Capture the cell that displays the provided text and extract its (x, y) central coordinate. 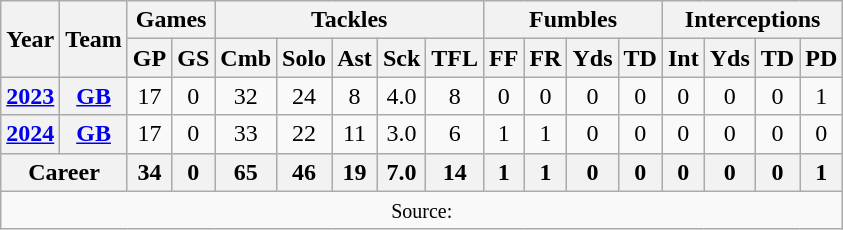
34 (149, 172)
Interceptions (752, 20)
Team (94, 39)
FR (546, 58)
2024 (30, 134)
Ast (355, 58)
PD (822, 58)
4.0 (401, 96)
46 (304, 172)
11 (355, 134)
Career (64, 172)
2023 (30, 96)
Year (30, 39)
Sck (401, 58)
24 (304, 96)
19 (355, 172)
Source: (422, 210)
6 (455, 134)
TFL (455, 58)
FF (504, 58)
33 (246, 134)
Cmb (246, 58)
GP (149, 58)
Games (170, 20)
7.0 (401, 172)
3.0 (401, 134)
Fumbles (574, 20)
14 (455, 172)
GS (194, 58)
Tackles (350, 20)
32 (246, 96)
22 (304, 134)
Solo (304, 58)
65 (246, 172)
Int (683, 58)
